Return the (x, y) coordinate for the center point of the cell that contains the specified text.  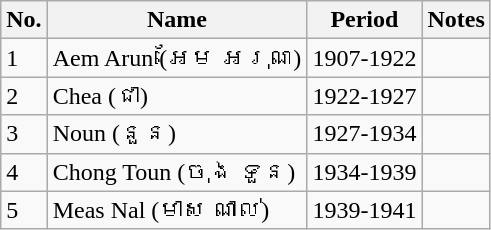
Notes (456, 20)
1922-1927 (364, 96)
No. (24, 20)
5 (24, 210)
Meas Nal (មាស ណាល់) (177, 210)
1907-1922 (364, 58)
Chong Toun (ចុង ទួន) (177, 172)
3 (24, 134)
Noun (នួន) (177, 134)
1927-1934 (364, 134)
1934-1939 (364, 172)
Name (177, 20)
Chea (ជា) (177, 96)
1 (24, 58)
Period (364, 20)
4 (24, 172)
Aem Arun (អែម អរុណ) (177, 58)
2 (24, 96)
1939-1941 (364, 210)
